Locate the cell with the specified text and output its [x, y] center coordinate. 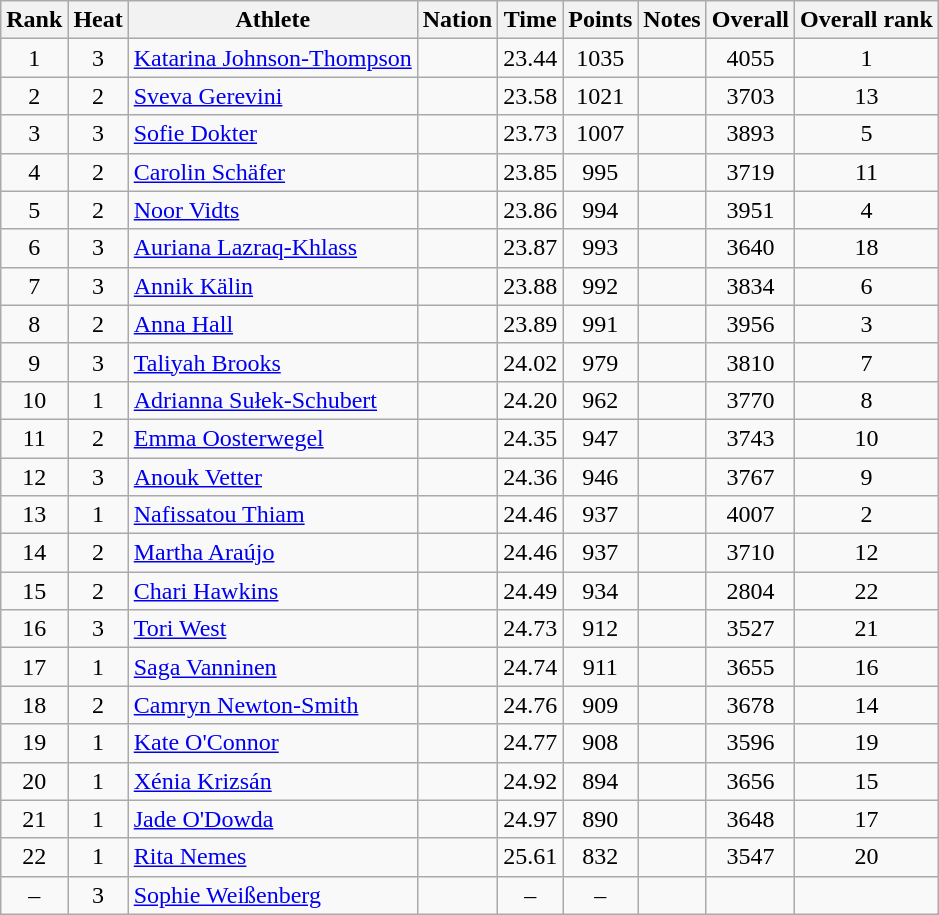
894 [600, 781]
Sveva Gerevini [272, 96]
Jade O'Dowda [272, 819]
23.85 [530, 172]
23.86 [530, 210]
3719 [750, 172]
Rank [34, 20]
995 [600, 172]
24.97 [530, 819]
908 [600, 743]
1007 [600, 134]
23.73 [530, 134]
911 [600, 667]
Saga Vanninen [272, 667]
Sophie Weißenberg [272, 895]
Camryn Newton-Smith [272, 705]
947 [600, 438]
Annik Kälin [272, 286]
Noor Vidts [272, 210]
3893 [750, 134]
4055 [750, 58]
832 [600, 857]
934 [600, 591]
Martha Araújo [272, 553]
890 [600, 819]
Auriana Lazraq-Khlass [272, 248]
24.20 [530, 400]
23.58 [530, 96]
Emma Oosterwegel [272, 438]
1035 [600, 58]
993 [600, 248]
23.87 [530, 248]
Points [600, 20]
23.44 [530, 58]
979 [600, 362]
Sofie Dokter [272, 134]
24.73 [530, 629]
994 [600, 210]
3956 [750, 324]
Katarina Johnson-Thompson [272, 58]
Nafissatou Thiam [272, 515]
24.92 [530, 781]
3648 [750, 819]
24.49 [530, 591]
Overall [750, 20]
Xénia Krizsán [272, 781]
Chari Hawkins [272, 591]
3656 [750, 781]
24.02 [530, 362]
946 [600, 477]
3710 [750, 553]
Nation [457, 20]
Adrianna Sułek-Schubert [272, 400]
992 [600, 286]
Taliyah Brooks [272, 362]
3655 [750, 667]
991 [600, 324]
3703 [750, 96]
3810 [750, 362]
24.77 [530, 743]
25.61 [530, 857]
23.89 [530, 324]
3547 [750, 857]
Anna Hall [272, 324]
Rita Nemes [272, 857]
912 [600, 629]
909 [600, 705]
3743 [750, 438]
3640 [750, 248]
Overall rank [867, 20]
24.36 [530, 477]
3951 [750, 210]
24.76 [530, 705]
3770 [750, 400]
4007 [750, 515]
2804 [750, 591]
Anouk Vetter [272, 477]
Notes [672, 20]
24.35 [530, 438]
3678 [750, 705]
23.88 [530, 286]
Time [530, 20]
3596 [750, 743]
1021 [600, 96]
3767 [750, 477]
Kate O'Connor [272, 743]
Athlete [272, 20]
Tori West [272, 629]
962 [600, 400]
3527 [750, 629]
Heat [98, 20]
24.74 [530, 667]
Carolin Schäfer [272, 172]
3834 [750, 286]
